From the cell containing the given text, extract its center point as [X, Y] coordinate. 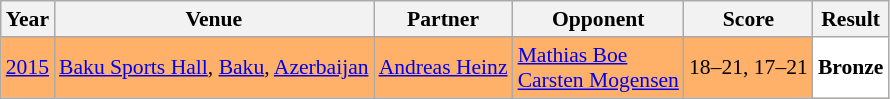
Result [851, 19]
Baku Sports Hall, Baku, Azerbaijan [214, 68]
Score [748, 19]
Mathias Boe Carsten Mogensen [598, 68]
2015 [28, 68]
Bronze [851, 68]
Andreas Heinz [444, 68]
Venue [214, 19]
18–21, 17–21 [748, 68]
Opponent [598, 19]
Partner [444, 19]
Year [28, 19]
